Detect which cell encompasses the target text, then output its (x, y) center coordinate. 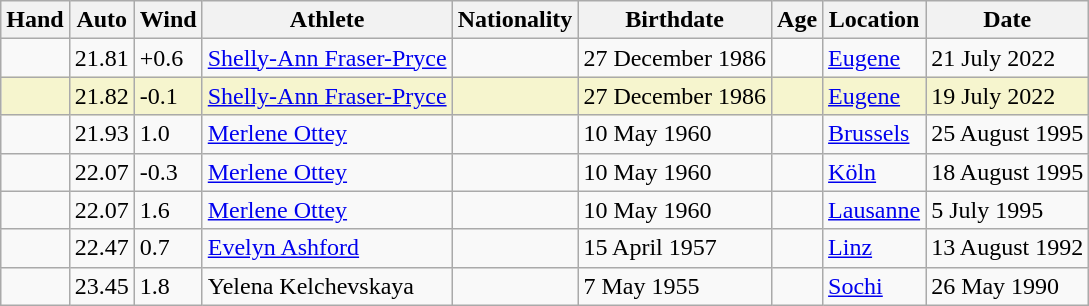
25 August 1995 (1008, 134)
21.82 (102, 96)
13 August 1992 (1008, 248)
Wind (168, 20)
Date (1008, 20)
1.8 (168, 286)
21 July 2022 (1008, 58)
1.6 (168, 210)
0.7 (168, 248)
1.0 (168, 134)
21.81 (102, 58)
Brussels (874, 134)
Auto (102, 20)
-0.1 (168, 96)
23.45 (102, 286)
26 May 1990 (1008, 286)
Birthdate (675, 20)
Age (798, 20)
Hand (35, 20)
Linz (874, 248)
22.47 (102, 248)
5 July 1995 (1008, 210)
Evelyn Ashford (327, 248)
Köln (874, 172)
15 April 1957 (675, 248)
Sochi (874, 286)
Location (874, 20)
19 July 2022 (1008, 96)
7 May 1955 (675, 286)
Athlete (327, 20)
+0.6 (168, 58)
21.93 (102, 134)
Lausanne (874, 210)
18 August 1995 (1008, 172)
Nationality (515, 20)
-0.3 (168, 172)
Yelena Kelchevskaya (327, 286)
